From the cell containing the given text, extract its center point as [x, y] coordinate. 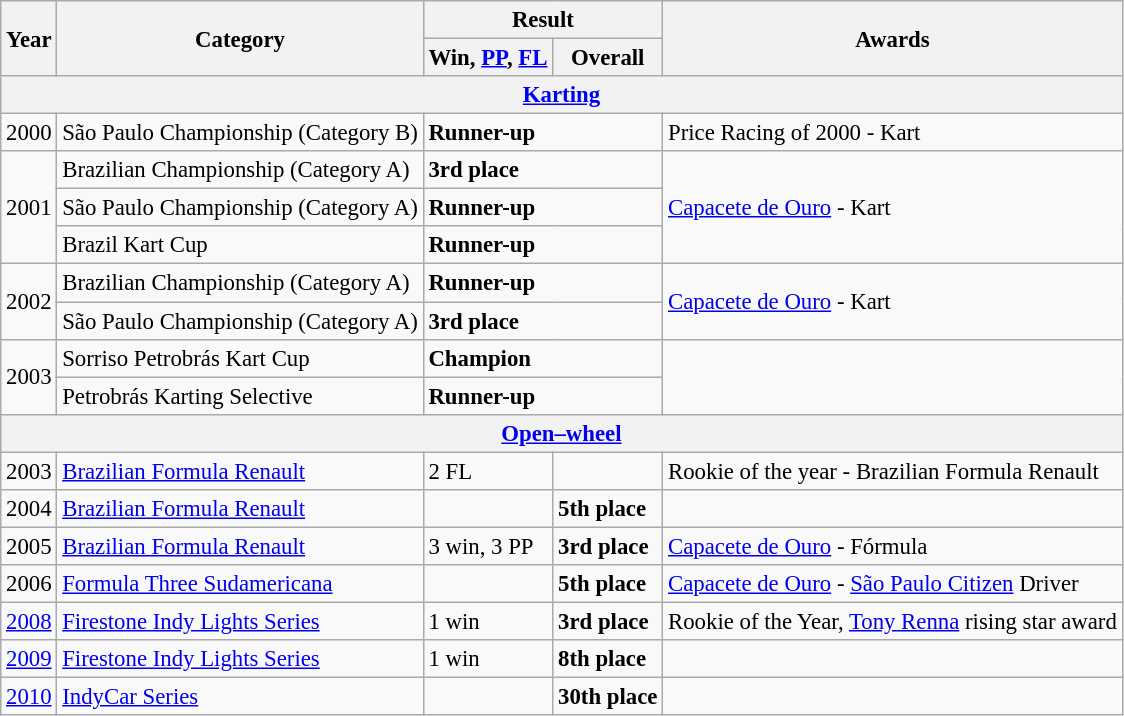
Sorriso Petrobrás Kart Cup [240, 358]
Category [240, 38]
2006 [29, 584]
2001 [29, 208]
2005 [29, 546]
Capacete de Ouro - Fórmula [892, 546]
Formula Three Sudamericana [240, 584]
Rookie of the Year, Tony Renna rising star award [892, 621]
IndyCar Series [240, 697]
8th place [608, 659]
30th place [608, 697]
2002 [29, 302]
3 win, 3 PP [488, 546]
Result [543, 20]
2010 [29, 697]
2008 [29, 621]
Overall [608, 58]
Champion [543, 358]
Petrobrás Karting Selective [240, 396]
2 FL [488, 471]
2000 [29, 133]
Capacete de Ouro - São Paulo Citizen Driver [892, 584]
2009 [29, 659]
Brazil Kart Cup [240, 245]
Rookie of the year - Brazilian Formula Renault [892, 471]
Year [29, 38]
2004 [29, 509]
Open–wheel [562, 433]
São Paulo Championship (Category B) [240, 133]
Awards [892, 38]
Price Racing of 2000 - Kart [892, 133]
Win, PP, FL [488, 58]
Karting [562, 95]
